Capture the cell that displays the provided text and extract its (X, Y) central coordinate. 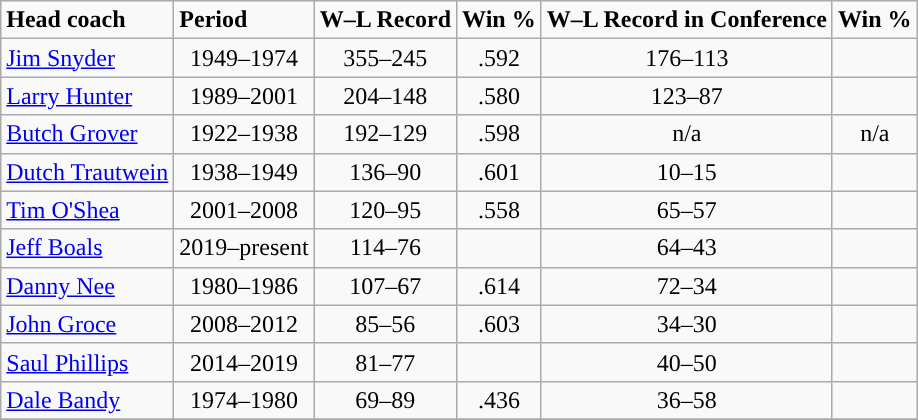
72–34 (686, 286)
107–67 (385, 286)
.601 (500, 172)
40–50 (686, 362)
Butch Grover (88, 134)
John Groce (88, 324)
34–30 (686, 324)
Jeff Boals (88, 248)
Danny Nee (88, 286)
Jim Snyder (88, 58)
114–76 (385, 248)
Saul Phillips (88, 362)
192–129 (385, 134)
Tim O'Shea (88, 210)
Period (244, 20)
123–87 (686, 96)
W–L Record in Conference (686, 20)
.436 (500, 400)
1938–1949 (244, 172)
Dutch Trautwein (88, 172)
120–95 (385, 210)
2014–2019 (244, 362)
.614 (500, 286)
85–56 (385, 324)
.558 (500, 210)
65–57 (686, 210)
10–15 (686, 172)
1974–1980 (244, 400)
355–245 (385, 58)
Head coach (88, 20)
W–L Record (385, 20)
136–90 (385, 172)
Dale Bandy (88, 400)
1989–2001 (244, 96)
.598 (500, 134)
.592 (500, 58)
64–43 (686, 248)
1949–1974 (244, 58)
2008–2012 (244, 324)
176–113 (686, 58)
36–58 (686, 400)
1980–1986 (244, 286)
69–89 (385, 400)
2001–2008 (244, 210)
.580 (500, 96)
.603 (500, 324)
81–77 (385, 362)
1922–1938 (244, 134)
204–148 (385, 96)
Larry Hunter (88, 96)
2019–present (244, 248)
